Extract the [x, y] coordinate from the center of the cell holding the provided text.  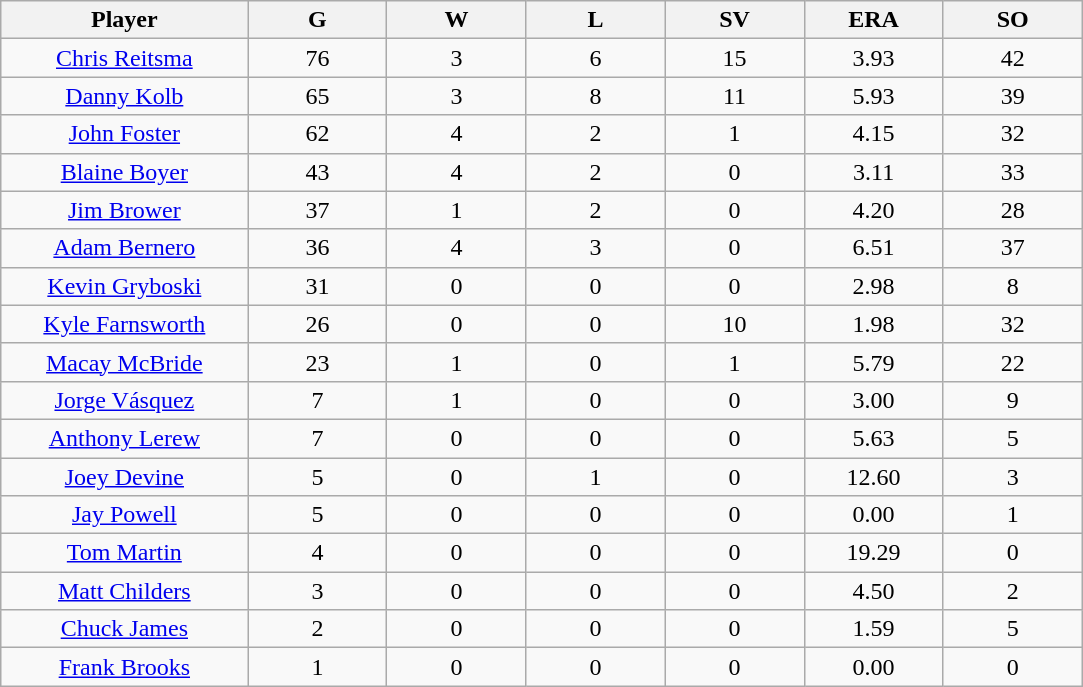
Player [124, 20]
Adam Bernero [124, 248]
65 [318, 96]
39 [1012, 96]
John Foster [124, 134]
Kyle Farnsworth [124, 324]
4.15 [874, 134]
3.00 [874, 400]
SO [1012, 20]
5.93 [874, 96]
Jay Powell [124, 515]
11 [734, 96]
4.50 [874, 591]
Tom Martin [124, 553]
SV [734, 20]
Macay McBride [124, 362]
Kevin Gryboski [124, 286]
62 [318, 134]
Chuck James [124, 629]
42 [1012, 58]
2.98 [874, 286]
26 [318, 324]
9 [1012, 400]
Matt Childers [124, 591]
6.51 [874, 248]
43 [318, 172]
23 [318, 362]
22 [1012, 362]
19.29 [874, 553]
Jim Brower [124, 210]
36 [318, 248]
Jorge Vásquez [124, 400]
31 [318, 286]
4.20 [874, 210]
Anthony Lerew [124, 438]
1.98 [874, 324]
5.63 [874, 438]
6 [596, 58]
L [596, 20]
Joey Devine [124, 477]
15 [734, 58]
Chris Reitsma [124, 58]
1.59 [874, 629]
12.60 [874, 477]
ERA [874, 20]
3.93 [874, 58]
Danny Kolb [124, 96]
Frank Brooks [124, 667]
76 [318, 58]
G [318, 20]
5.79 [874, 362]
3.11 [874, 172]
33 [1012, 172]
10 [734, 324]
W [456, 20]
Blaine Boyer [124, 172]
28 [1012, 210]
